Scan for the cell matching the given text and deliver its [X, Y] coordinate at center. 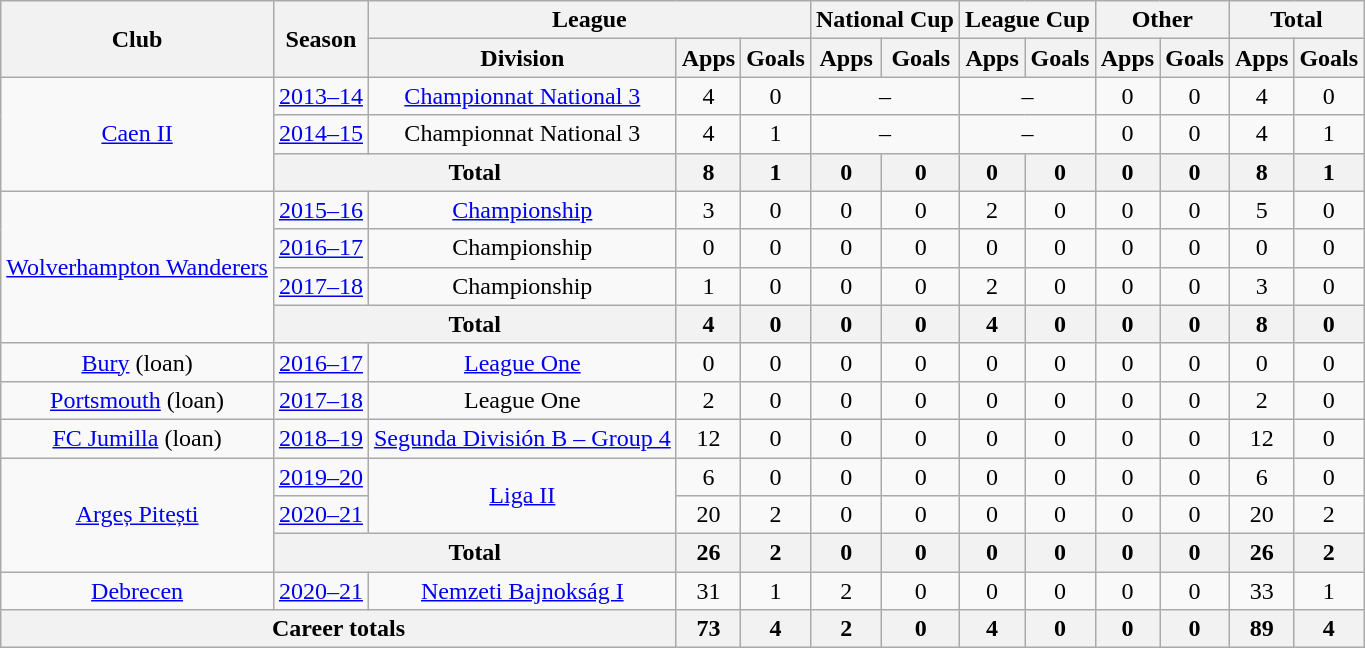
Season [320, 39]
2014–15 [320, 134]
33 [1261, 591]
73 [708, 629]
FC Jumilla (loan) [138, 438]
Argeș Pitești [138, 515]
Segunda División B – Group 4 [522, 438]
2018–19 [320, 438]
Debrecen [138, 591]
Nemzeti Bajnokság I [522, 591]
Bury (loan) [138, 362]
Caen II [138, 134]
2013–14 [320, 96]
Other [1162, 20]
5 [1261, 210]
National Cup [884, 20]
Wolverhampton Wanderers [138, 267]
Club [138, 39]
Portsmouth (loan) [138, 400]
Liga II [522, 496]
2015–16 [320, 210]
89 [1261, 629]
Career totals [338, 629]
League Cup [1028, 20]
League [589, 20]
2019–20 [320, 477]
31 [708, 591]
Division [522, 58]
